Return [x, y] of the center of cell containing provided text 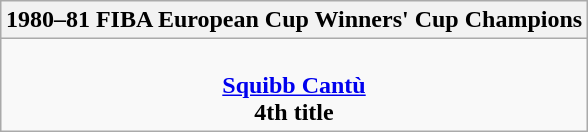
1980–81 FIBA European Cup Winners' Cup Champions [294, 20]
Squibb Cantù 4th title [294, 85]
